Determine the [X, Y] coordinate at the center of the cell enclosing the given text.  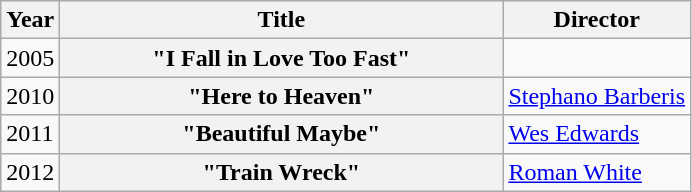
"Train Wreck" [282, 172]
"I Fall in Love Too Fast" [282, 58]
"Here to Heaven" [282, 96]
2012 [30, 172]
Wes Edwards [597, 134]
Title [282, 20]
2010 [30, 96]
"Beautiful Maybe" [282, 134]
Director [597, 20]
2011 [30, 134]
Stephano Barberis [597, 96]
Year [30, 20]
Roman White [597, 172]
2005 [30, 58]
